For the text-containing cell, return its midpoint in [X, Y] coordinate format. 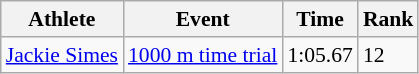
Time [320, 19]
Athlete [62, 19]
Jackie Simes [62, 55]
Rank [388, 19]
Event [202, 19]
1:05.67 [320, 55]
1000 m time trial [202, 55]
12 [388, 55]
